Determine the [X, Y] coordinate at the center of the cell enclosing the given text.  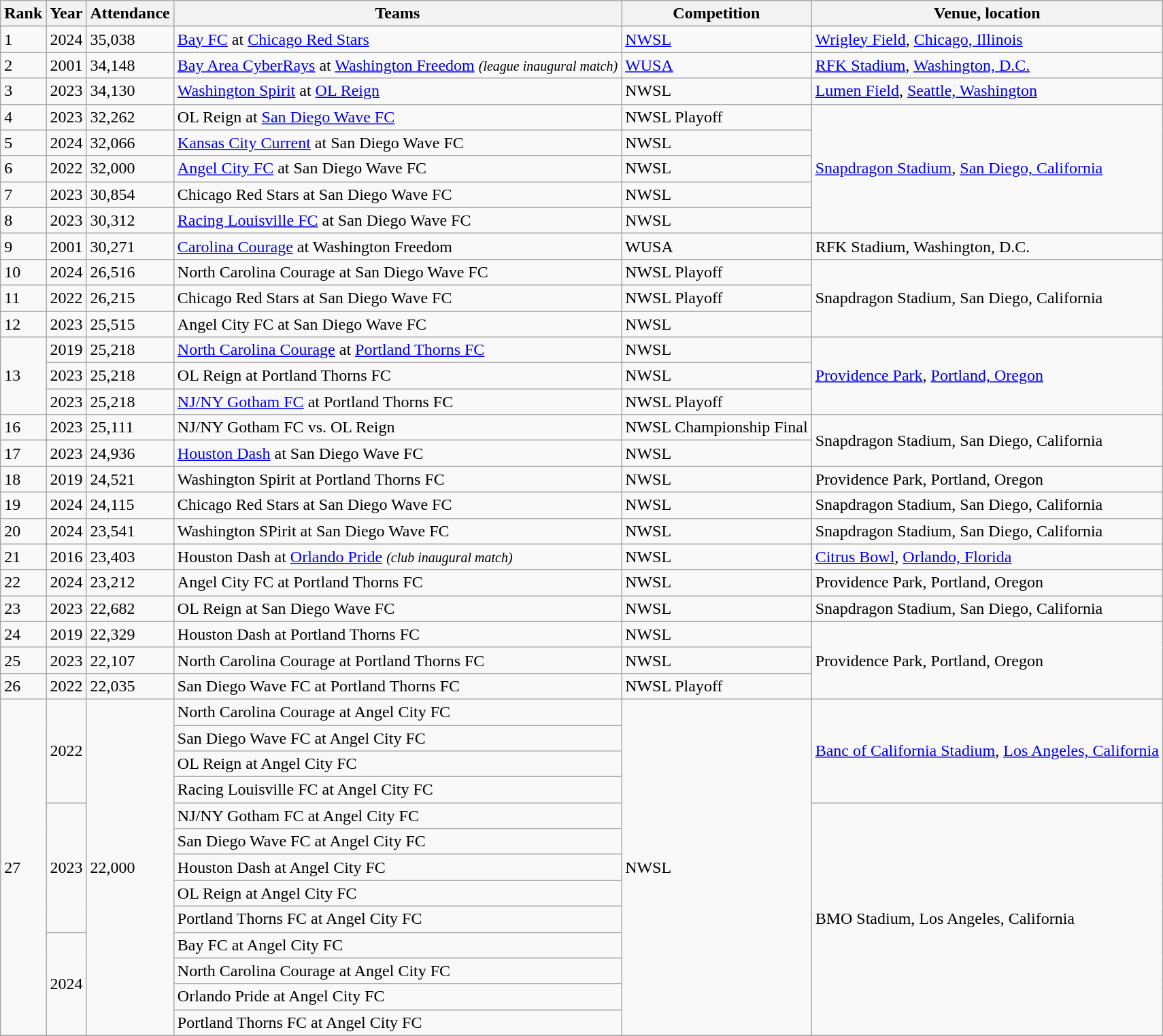
34,148 [130, 65]
Kansas City Current at San Diego Wave FC [397, 143]
Rank [23, 14]
Year [67, 14]
9 [23, 246]
1 [23, 39]
24,521 [130, 479]
26,215 [130, 298]
32,262 [130, 117]
Wrigley Field, Chicago, Illinois [987, 39]
20 [23, 531]
25,111 [130, 428]
12 [23, 324]
Houston Dash at Portland Thorns FC [397, 634]
Washington SPirit at San Diego Wave FC [397, 531]
25,515 [130, 324]
Teams [397, 14]
4 [23, 117]
23,403 [130, 557]
Houston Dash at Angel City FC [397, 867]
22,107 [130, 660]
Bay FC at Chicago Red Stars [397, 39]
23 [23, 608]
18 [23, 479]
Washington Spirit at Portland Thorns FC [397, 479]
Washington Spirit at OL Reign [397, 91]
27 [23, 867]
10 [23, 272]
Venue, location [987, 14]
Carolina Courage at Washington Freedom [397, 246]
30,312 [130, 220]
22,035 [130, 686]
Competition [717, 14]
17 [23, 453]
21 [23, 557]
16 [23, 428]
24,115 [130, 505]
North Carolina Courage at San Diego Wave FC [397, 272]
Angel City FC at Portland Thorns FC [397, 583]
2016 [67, 557]
Lumen Field, Seattle, Washington [987, 91]
Houston Dash at Orlando Pride (club inaugural match) [397, 557]
11 [23, 298]
San Diego Wave FC at Portland Thorns FC [397, 686]
Attendance [130, 14]
6 [23, 169]
22 [23, 583]
2 [23, 65]
22,329 [130, 634]
NWSL Championship Final [717, 428]
Citrus Bowl, Orlando, Florida [987, 557]
32,066 [130, 143]
8 [23, 220]
Racing Louisville FC at San Diego Wave FC [397, 220]
NJ/NY Gotham FC at Portland Thorns FC [397, 402]
22,682 [130, 608]
23,212 [130, 583]
23,541 [130, 531]
3 [23, 91]
19 [23, 505]
OL Reign at Portland Thorns FC [397, 376]
30,271 [130, 246]
NJ/NY Gotham FC at Angel City FC [397, 816]
BMO Stadium, Los Angeles, California [987, 919]
Bay Area CyberRays at Washington Freedom (league inaugural match) [397, 65]
Racing Louisville FC at Angel City FC [397, 790]
26 [23, 686]
34,130 [130, 91]
Orlando Pride at Angel City FC [397, 997]
32,000 [130, 169]
24 [23, 634]
35,038 [130, 39]
Banc of California Stadium, Los Angeles, California [987, 750]
Houston Dash at San Diego Wave FC [397, 453]
26,516 [130, 272]
25 [23, 660]
22,000 [130, 867]
NJ/NY Gotham FC vs. OL Reign [397, 428]
7 [23, 194]
13 [23, 376]
30,854 [130, 194]
Bay FC at Angel City FC [397, 945]
24,936 [130, 453]
5 [23, 143]
